Return [x, y] of the center of cell containing provided text 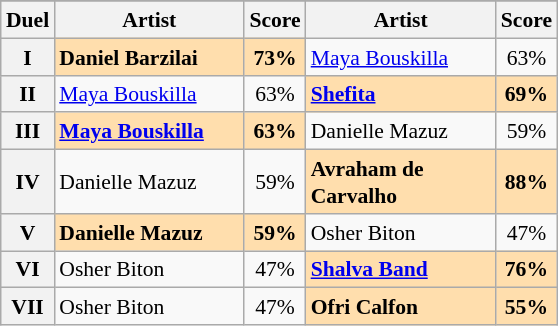
VII [28, 306]
Duel [28, 20]
Avraham de Carvalho [401, 182]
55% [526, 306]
Shefita [401, 94]
Ofri Calfon [401, 306]
IV [28, 182]
76% [526, 270]
73% [274, 56]
88% [526, 182]
Daniel Barzilai [149, 56]
I [28, 56]
69% [526, 94]
VI [28, 270]
Shalva Band [401, 270]
III [28, 132]
V [28, 232]
II [28, 94]
